Return the [x, y] coordinate for the center point of the cell that contains the specified text.  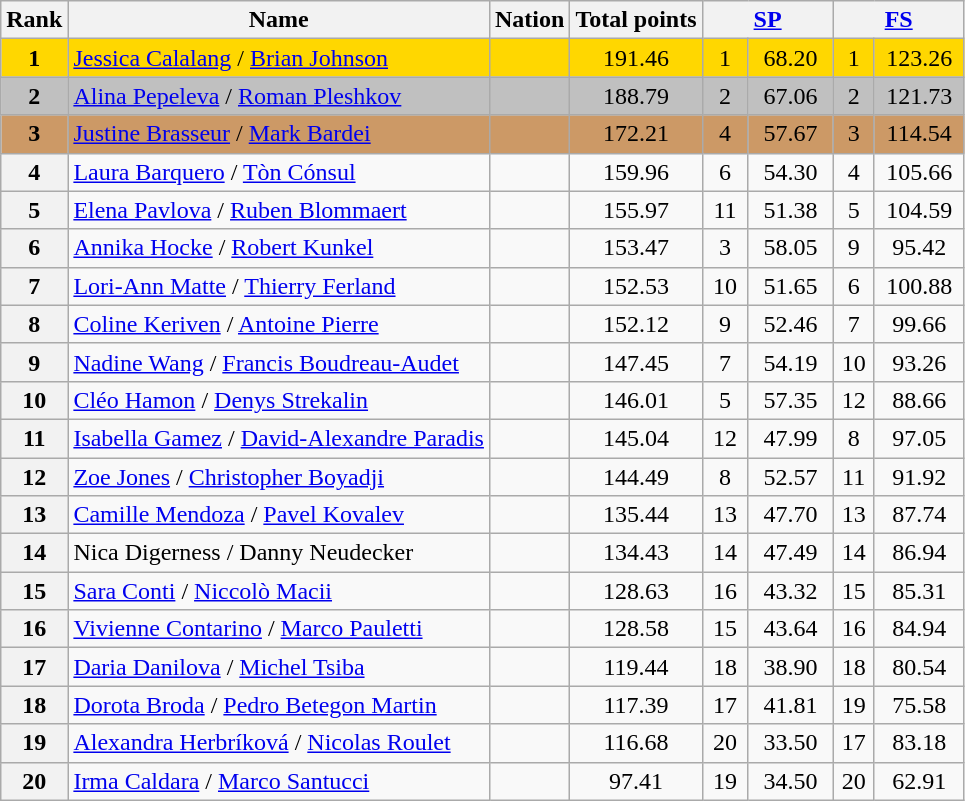
123.26 [919, 58]
41.81 [790, 705]
67.06 [790, 96]
47.70 [790, 515]
99.66 [919, 324]
68.20 [790, 58]
52.57 [790, 477]
152.12 [636, 324]
Justine Brasseur / Mark Bardei [279, 134]
Elena Pavlova / Ruben Blommaert [279, 210]
117.39 [636, 705]
121.73 [919, 96]
47.49 [790, 553]
34.50 [790, 781]
83.18 [919, 743]
52.46 [790, 324]
Irma Caldara / Marco Santucci [279, 781]
93.26 [919, 362]
91.92 [919, 477]
155.97 [636, 210]
Jessica Calalang / Brian Johnson [279, 58]
51.38 [790, 210]
Alexandra Herbríková / Nicolas Roulet [279, 743]
119.44 [636, 667]
116.68 [636, 743]
38.90 [790, 667]
188.79 [636, 96]
80.54 [919, 667]
54.19 [790, 362]
86.94 [919, 553]
153.47 [636, 248]
128.63 [636, 591]
100.88 [919, 286]
54.30 [790, 172]
Laura Barquero / Tòn Cónsul [279, 172]
97.41 [636, 781]
FS [898, 20]
Dorota Broda / Pedro Betegon Martin [279, 705]
Daria Danilova / Michel Tsiba [279, 667]
Lori-Ann Matte / Thierry Ferland [279, 286]
Nadine Wang / Francis Boudreau-Audet [279, 362]
146.01 [636, 400]
Camille Mendoza / Pavel Kovalev [279, 515]
105.66 [919, 172]
88.66 [919, 400]
57.67 [790, 134]
Name [279, 20]
58.05 [790, 248]
87.74 [919, 515]
Rank [34, 20]
43.32 [790, 591]
75.58 [919, 705]
Alina Pepeleva / Roman Pleshkov [279, 96]
159.96 [636, 172]
43.64 [790, 629]
57.35 [790, 400]
Sara Conti / Niccolò Macii [279, 591]
85.31 [919, 591]
172.21 [636, 134]
Annika Hocke / Robert Kunkel [279, 248]
Zoe Jones / Christopher Boyadji [279, 477]
SP [768, 20]
144.49 [636, 477]
104.59 [919, 210]
191.46 [636, 58]
95.42 [919, 248]
97.05 [919, 438]
84.94 [919, 629]
Coline Keriven / Antoine Pierre [279, 324]
134.43 [636, 553]
Isabella Gamez / David-Alexandre Paradis [279, 438]
114.54 [919, 134]
145.04 [636, 438]
Nica Digerness / Danny Neudecker [279, 553]
62.91 [919, 781]
135.44 [636, 515]
Vivienne Contarino / Marco Pauletti [279, 629]
147.45 [636, 362]
Cléo Hamon / Denys Strekalin [279, 400]
47.99 [790, 438]
33.50 [790, 743]
Total points [636, 20]
152.53 [636, 286]
Nation [529, 20]
51.65 [790, 286]
128.58 [636, 629]
